Provide the (x, y) coordinate of the cell's center where the given text is located.  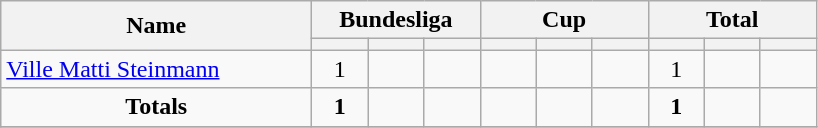
Cup (564, 20)
Bundesliga (396, 20)
Total (732, 20)
Totals (156, 107)
Ville Matti Steinmann (156, 69)
Name (156, 26)
